Detect which cell encompasses the target text, then output its (x, y) center coordinate. 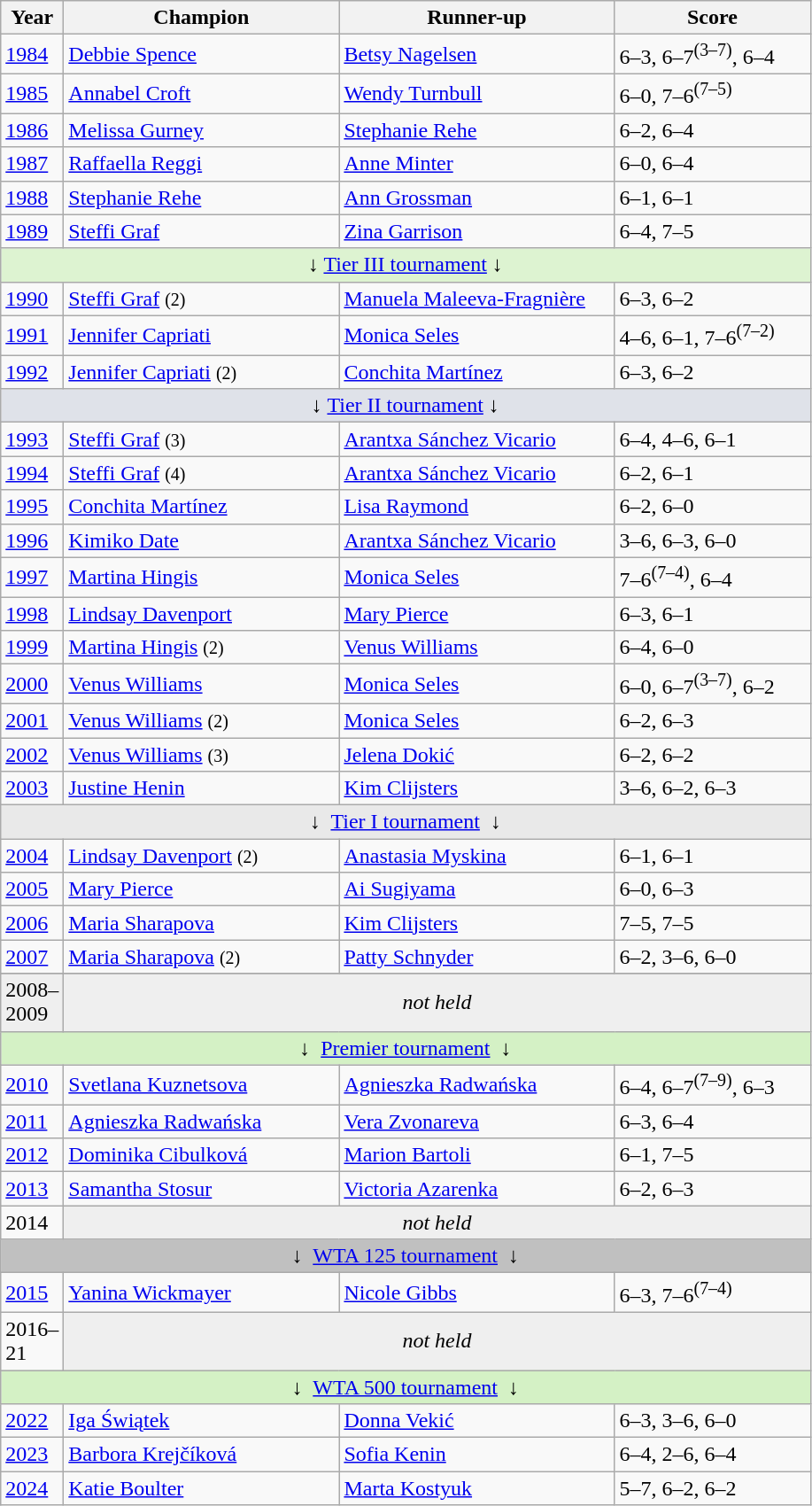
Lisa Raymond (476, 507)
6–3, 6–1 (712, 614)
2013 (32, 1189)
Kimiko Date (202, 540)
1994 (32, 473)
Betsy Nagelsen (476, 55)
1985 (32, 94)
7–6(7–4), 6–4 (712, 578)
Jennifer Capriati (2) (202, 372)
6–4, 2–6, 6–4 (712, 1455)
Wendy Turnbull (476, 94)
2006 (32, 923)
5–7, 6–2, 6–2 (712, 1488)
6–2, 6–0 (712, 507)
2012 (32, 1155)
1990 (32, 299)
Raffaella Reggi (202, 164)
3–6, 6–2, 6–3 (712, 788)
Dominika Cibulková (202, 1155)
2022 (32, 1421)
Maria Sharapova (202, 923)
Donna Vekić (476, 1421)
↓ Tier II tournament ↓ (406, 406)
2024 (32, 1488)
Debbie Spence (202, 55)
↓ WTA 500 tournament ↓ (406, 1387)
6–3, 6–7(3–7), 6–4 (712, 55)
Marta Kostyuk (476, 1488)
Jelena Dokić (476, 755)
6–3, 6–4 (712, 1122)
1996 (32, 540)
2023 (32, 1455)
Year (32, 18)
1984 (32, 55)
6–4, 7–5 (712, 231)
Venus Williams (3) (202, 755)
Ann Grossman (476, 198)
2004 (32, 856)
Lindsay Davenport (202, 614)
Anastasia Myskina (476, 856)
6–4, 6–0 (712, 648)
Patty Schnyder (476, 957)
↓ WTA 125 tournament ↓ (406, 1256)
6–0, 6–7(3–7), 6–2 (712, 684)
Manuela Maleeva-Fragnière (476, 299)
2000 (32, 684)
6–0, 7–6(7–5) (712, 94)
Katie Boulter (202, 1488)
1988 (32, 198)
Marion Bartoli (476, 1155)
↓ Premier tournament ↓ (406, 1048)
↓ Tier I tournament ↓ (406, 822)
Melissa Gurney (202, 130)
6–4, 6–7(7–9), 6–3 (712, 1084)
2003 (32, 788)
2014 (32, 1223)
Ai Sugiyama (476, 889)
Martina Hingis (2) (202, 648)
6–3, 7–6(7–4) (712, 1293)
Steffi Graf (4) (202, 473)
Runner-up (476, 18)
1999 (32, 648)
1995 (32, 507)
2008–2009 (32, 1003)
Victoria Azarenka (476, 1189)
1989 (32, 231)
Jennifer Capriati (202, 335)
↓ Tier III tournament ↓ (406, 265)
Lindsay Davenport (2) (202, 856)
Score (712, 18)
1992 (32, 372)
6–0, 6–3 (712, 889)
1986 (32, 130)
Anne Minter (476, 164)
Samantha Stosur (202, 1189)
2015 (32, 1293)
Zina Garrison (476, 231)
Steffi Graf (202, 231)
4–6, 6–1, 7–6(7–2) (712, 335)
2002 (32, 755)
6–2, 6–4 (712, 130)
6–0, 6–4 (712, 164)
Vera Zvonareva (476, 1122)
Steffi Graf (2) (202, 299)
6–2, 3–6, 6–0 (712, 957)
2001 (32, 720)
Iga Świątek (202, 1421)
1991 (32, 335)
Svetlana Kuznetsova (202, 1084)
Nicole Gibbs (476, 1293)
Justine Henin (202, 788)
Yanina Wickmayer (202, 1293)
6–3, 3–6, 6–0 (712, 1421)
1997 (32, 578)
Sofia Kenin (476, 1455)
6–4, 4–6, 6–1 (712, 439)
Champion (202, 18)
1987 (32, 164)
1998 (32, 614)
1993 (32, 439)
Barbora Krejčíková (202, 1455)
2005 (32, 889)
6–1, 7–5 (712, 1155)
2007 (32, 957)
Steffi Graf (3) (202, 439)
Martina Hingis (202, 578)
7–5, 7–5 (712, 923)
Annabel Croft (202, 94)
2011 (32, 1122)
Venus Williams (2) (202, 720)
3–6, 6–3, 6–0 (712, 540)
6–2, 6–1 (712, 473)
2010 (32, 1084)
Maria Sharapova (2) (202, 957)
2016–21 (32, 1341)
6–2, 6–2 (712, 755)
